Pinpoint the cell where the given text exists, returning its (X, Y) midpoint coordinate. 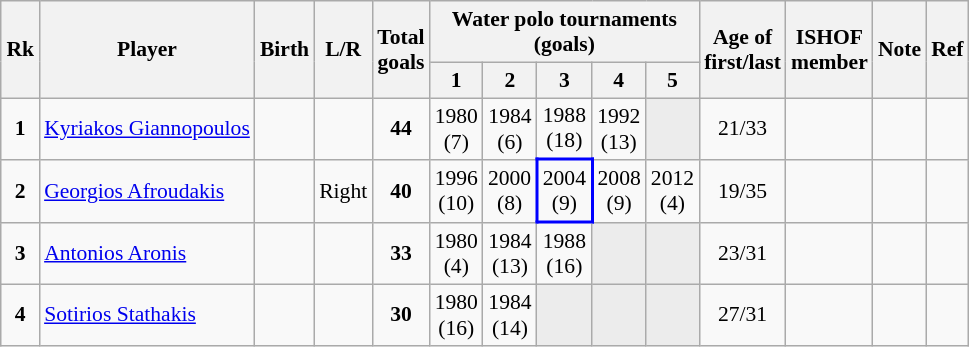
44 (400, 129)
Totalgoals (400, 50)
1984(14) (510, 314)
ISHOFmember (830, 50)
2000(8) (510, 192)
Note (900, 50)
Right (343, 192)
1980(4) (456, 253)
40 (400, 192)
19/35 (742, 192)
5 (672, 80)
1992(13) (619, 129)
1980(16) (456, 314)
Antonios Aronis (147, 253)
Age offirst/last (742, 50)
Kyriakos Giannopoulos (147, 129)
Georgios Afroudakis (147, 192)
Birth (284, 50)
33 (400, 253)
Water polo tournaments(goals) (565, 32)
2004(9) (564, 192)
1980(7) (456, 129)
27/31 (742, 314)
1984(6) (510, 129)
L/R (343, 50)
Rk (20, 50)
1984(13) (510, 253)
Ref (947, 50)
23/31 (742, 253)
21/33 (742, 129)
30 (400, 314)
1988(16) (564, 253)
2012(4) (672, 192)
Player (147, 50)
Sotirios Stathakis (147, 314)
1996(10) (456, 192)
2008(9) (619, 192)
1988(18) (564, 129)
